Provide the (x, y) coordinate of the cell's center where the given text is located.  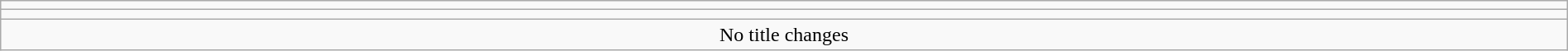
No title changes (784, 35)
